Search for the cell housing the specified text and yield its (X, Y) center coordinate. 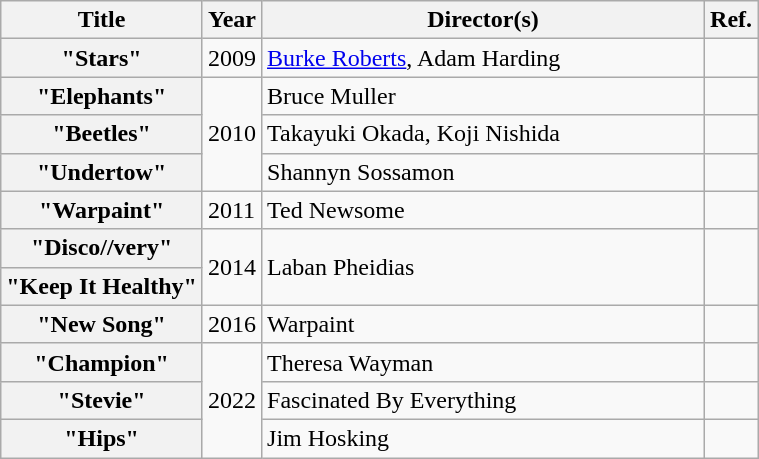
Fascinated By Everything (484, 400)
2009 (232, 58)
2014 (232, 267)
"Elephants" (102, 96)
Ted Newsome (484, 210)
"New Song" (102, 324)
Bruce Muller (484, 96)
Director(s) (484, 20)
"Disco//very" (102, 248)
"Beetles" (102, 134)
2010 (232, 134)
Warpaint (484, 324)
Title (102, 20)
2011 (232, 210)
Ref. (732, 20)
Theresa Wayman (484, 362)
"Keep It Healthy" (102, 286)
Jim Hosking (484, 438)
"Champion" (102, 362)
Laban Pheidias (484, 267)
2016 (232, 324)
"Stevie" (102, 400)
Burke Roberts, Adam Harding (484, 58)
"Undertow" (102, 172)
Shannyn Sossamon (484, 172)
2022 (232, 400)
"Hips" (102, 438)
"Stars" (102, 58)
Takayuki Okada, Koji Nishida (484, 134)
Year (232, 20)
"Warpaint" (102, 210)
